Capture the cell that displays the provided text and extract its [x, y] central coordinate. 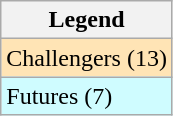
Challengers (13) [87, 58]
Legend [87, 20]
Futures (7) [87, 96]
